Find where the given text appears and provide that cell's center as (X, Y) coordinate. 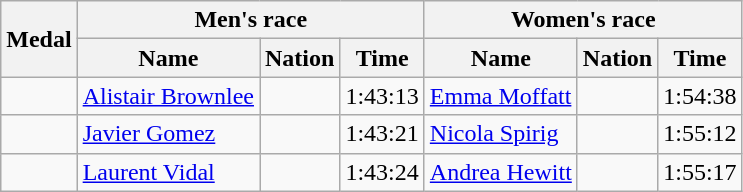
Men's race (250, 20)
Alistair Brownlee (168, 96)
1:43:21 (382, 134)
1:43:13 (382, 96)
Laurent Vidal (168, 172)
Andrea Hewitt (500, 172)
Javier Gomez (168, 134)
Women's race (583, 20)
Nicola Spirig (500, 134)
Medal (39, 39)
1:55:12 (700, 134)
1:43:24 (382, 172)
1:55:17 (700, 172)
1:54:38 (700, 96)
Emma Moffatt (500, 96)
